Capture the cell that displays the provided text and extract its [x, y] central coordinate. 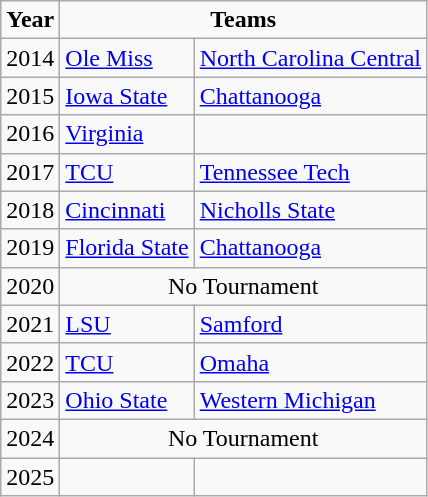
2019 [30, 248]
Western Michigan [310, 400]
LSU [127, 324]
2020 [30, 286]
2015 [30, 96]
2024 [30, 438]
North Carolina Central [310, 58]
2018 [30, 210]
Year [30, 20]
2021 [30, 324]
2025 [30, 477]
Nicholls State [310, 210]
Tennessee Tech [310, 172]
Ole Miss [127, 58]
Virginia [127, 134]
Samford [310, 324]
Omaha [310, 362]
2016 [30, 134]
2022 [30, 362]
Cincinnati [127, 210]
2014 [30, 58]
2017 [30, 172]
Florida State [127, 248]
Ohio State [127, 400]
Teams [244, 20]
2023 [30, 400]
Iowa State [127, 96]
